Return [x, y] of the center of cell containing provided text 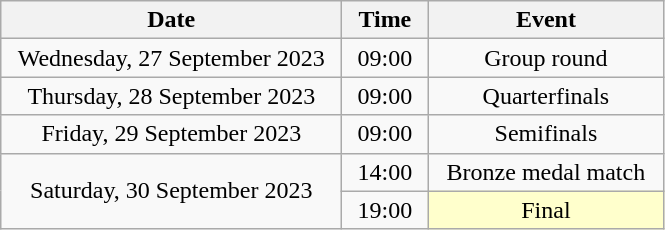
Saturday, 30 September 2023 [172, 191]
19:00 [385, 210]
Event [546, 20]
Wednesday, 27 September 2023 [172, 58]
Final [546, 210]
Thursday, 28 September 2023 [172, 96]
Semifinals [546, 134]
Bronze medal match [546, 172]
Time [385, 20]
Friday, 29 September 2023 [172, 134]
Group round [546, 58]
Quarterfinals [546, 96]
Date [172, 20]
14:00 [385, 172]
